Return (x, y) of the center of cell containing provided text 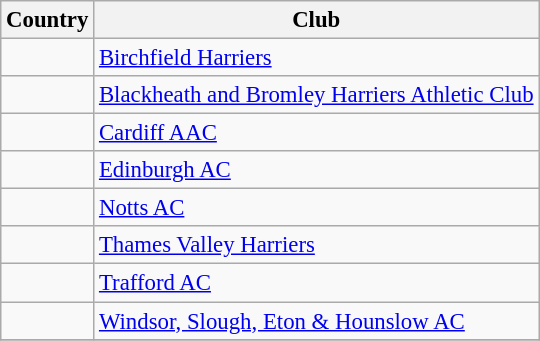
Thames Valley Harriers (316, 245)
Notts AC (316, 208)
Country (48, 20)
Trafford AC (316, 283)
Windsor, Slough, Eton & Hounslow AC (316, 321)
Birchfield Harriers (316, 58)
Club (316, 20)
Cardiff AAC (316, 133)
Edinburgh AC (316, 170)
Blackheath and Bromley Harriers Athletic Club (316, 95)
